Determine the [x, y] coordinate at the center of the cell enclosing the given text.  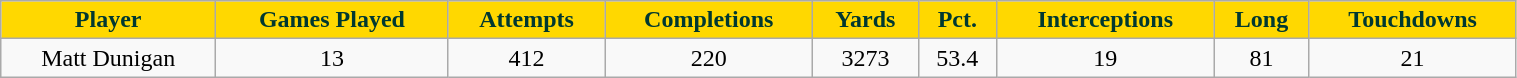
53.4 [958, 58]
81 [1262, 58]
Completions [709, 20]
412 [526, 58]
Pct. [958, 20]
220 [709, 58]
Attempts [526, 20]
Yards [866, 20]
Player [108, 20]
13 [332, 58]
21 [1412, 58]
Games Played [332, 20]
Long [1262, 20]
19 [1106, 58]
3273 [866, 58]
Interceptions [1106, 20]
Touchdowns [1412, 20]
Matt Dunigan [108, 58]
